Determine the (x, y) coordinate at the center of the cell enclosing the given text.  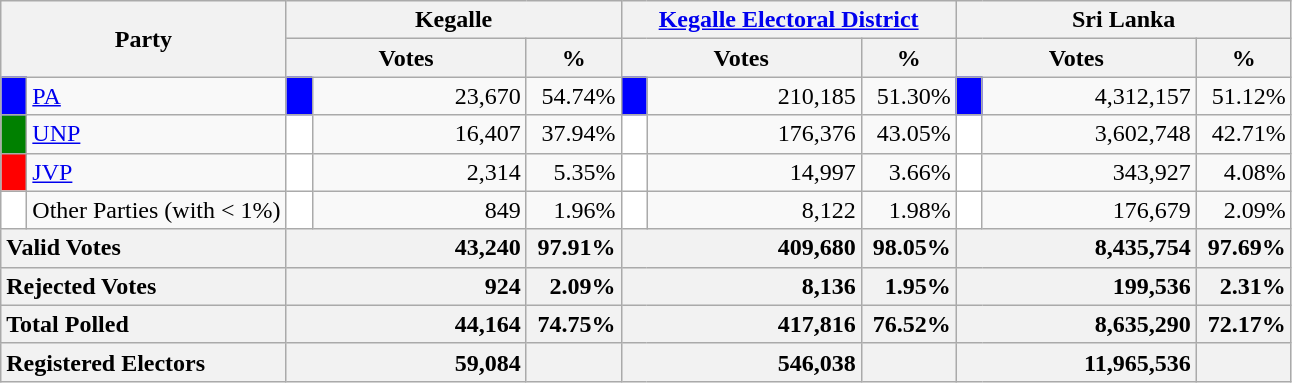
Rejected Votes (144, 286)
3.66% (908, 172)
16,407 (419, 134)
Registered Electors (144, 362)
11,965,536 (1076, 362)
JVP (156, 172)
Party (144, 39)
43.05% (908, 134)
Sri Lanka (1124, 20)
5.35% (574, 172)
4.08% (1244, 172)
8,435,754 (1076, 248)
UNP (156, 134)
Valid Votes (144, 248)
74.75% (574, 324)
54.74% (574, 96)
199,536 (1076, 286)
176,679 (1089, 210)
Kegalle Electoral District (788, 20)
2.31% (1244, 286)
3,602,748 (1089, 134)
210,185 (754, 96)
14,997 (754, 172)
Kegalle (454, 20)
417,816 (741, 324)
51.30% (908, 96)
8,136 (741, 286)
1.98% (908, 210)
37.94% (574, 134)
Other Parties (with < 1%) (156, 210)
8,122 (754, 210)
924 (406, 286)
59,084 (406, 362)
72.17% (1244, 324)
97.91% (574, 248)
849 (419, 210)
98.05% (908, 248)
Total Polled (144, 324)
343,927 (1089, 172)
76.52% (908, 324)
43,240 (406, 248)
409,680 (741, 248)
97.69% (1244, 248)
23,670 (419, 96)
1.95% (908, 286)
4,312,157 (1089, 96)
546,038 (741, 362)
44,164 (406, 324)
PA (156, 96)
8,635,290 (1076, 324)
51.12% (1244, 96)
2,314 (419, 172)
1.96% (574, 210)
176,376 (754, 134)
42.71% (1244, 134)
